Extract the [x, y] coordinate from the center of the cell holding the provided text.  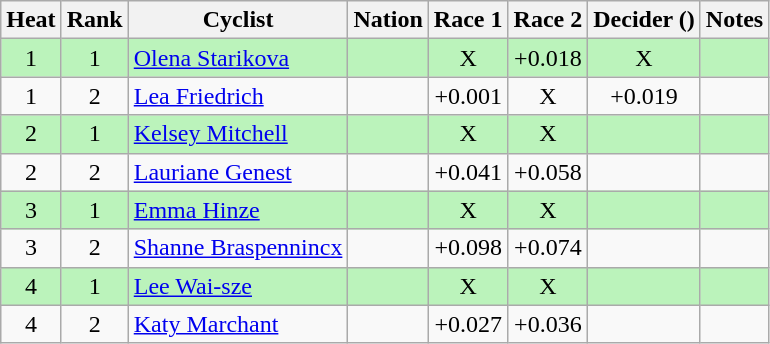
+0.018 [548, 58]
Katy Marchant [238, 324]
Heat [31, 20]
+0.098 [468, 248]
Race 1 [468, 20]
Nation [388, 20]
Decider () [644, 20]
Emma Hinze [238, 210]
Lauriane Genest [238, 172]
+0.041 [468, 172]
Notes [734, 20]
+0.001 [468, 96]
+0.058 [548, 172]
Lee Wai-sze [238, 286]
+0.019 [644, 96]
Race 2 [548, 20]
Shanne Braspennincx [238, 248]
Olena Starikova [238, 58]
+0.027 [468, 324]
Lea Friedrich [238, 96]
Rank [94, 20]
Kelsey Mitchell [238, 134]
+0.074 [548, 248]
+0.036 [548, 324]
Cyclist [238, 20]
